Search for the cell housing the specified text and yield its [x, y] center coordinate. 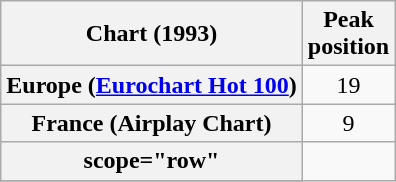
9 [348, 123]
Europe (Eurochart Hot 100) [152, 85]
scope="row" [152, 161]
Peakposition [348, 34]
19 [348, 85]
Chart (1993) [152, 34]
France (Airplay Chart) [152, 123]
